Capture the cell that displays the provided text and extract its [X, Y] central coordinate. 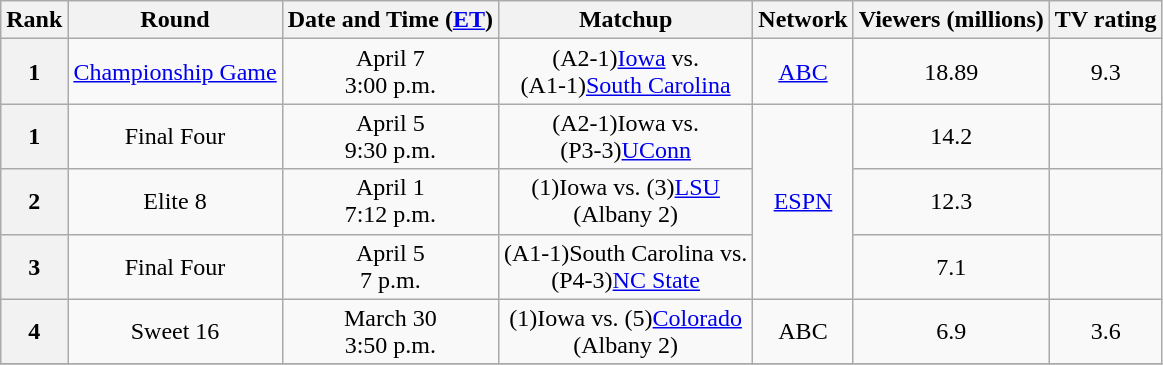
(A2-1)Iowa vs. (P3-3)UConn [625, 136]
9.3 [1106, 72]
(A2-1)Iowa vs. (A1-1)South Carolina [625, 72]
April 57 p.m. [390, 266]
Rank [34, 20]
4 [34, 332]
Elite 8 [175, 202]
3.6 [1106, 332]
Network [803, 20]
TV rating [1106, 20]
2 [34, 202]
3 [34, 266]
6.9 [951, 332]
March 303:50 p.m. [390, 332]
(A1-1)South Carolina vs. (P4-3)NC State [625, 266]
(1)Iowa vs. (3)LSU(Albany 2) [625, 202]
12.3 [951, 202]
18.89 [951, 72]
14.2 [951, 136]
Sweet 16 [175, 332]
ESPN [803, 202]
April 59:30 p.m. [390, 136]
7.1 [951, 266]
Matchup [625, 20]
April 17:12 p.m. [390, 202]
Championship Game [175, 72]
Round [175, 20]
Date and Time (ET) [390, 20]
April 73:00 p.m. [390, 72]
Viewers (millions) [951, 20]
(1)Iowa vs. (5)Colorado(Albany 2) [625, 332]
